Search for the cell housing the specified text and yield its [x, y] center coordinate. 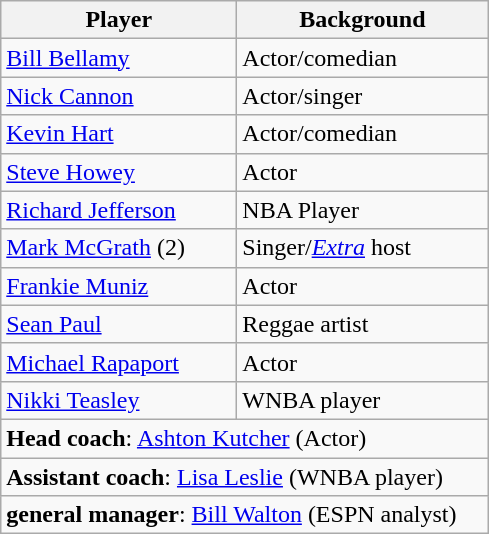
Frankie Muniz [119, 286]
Actor/singer [362, 96]
general manager: Bill Walton (ESPN analyst) [244, 515]
Kevin Hart [119, 134]
Assistant coach: Lisa Leslie (WNBA player) [244, 477]
Sean Paul [119, 324]
WNBA player [362, 400]
Nick Cannon [119, 96]
Singer/Extra host [362, 248]
Nikki Teasley [119, 400]
Head coach: Ashton Kutcher (Actor) [244, 438]
Mark McGrath (2) [119, 248]
Steve Howey [119, 172]
Reggae artist [362, 324]
Player [119, 20]
Richard Jefferson [119, 210]
Bill Bellamy [119, 58]
Background [362, 20]
NBA Player [362, 210]
Michael Rapaport [119, 362]
